Determine the [X, Y] coordinate at the center of the cell enclosing the given text.  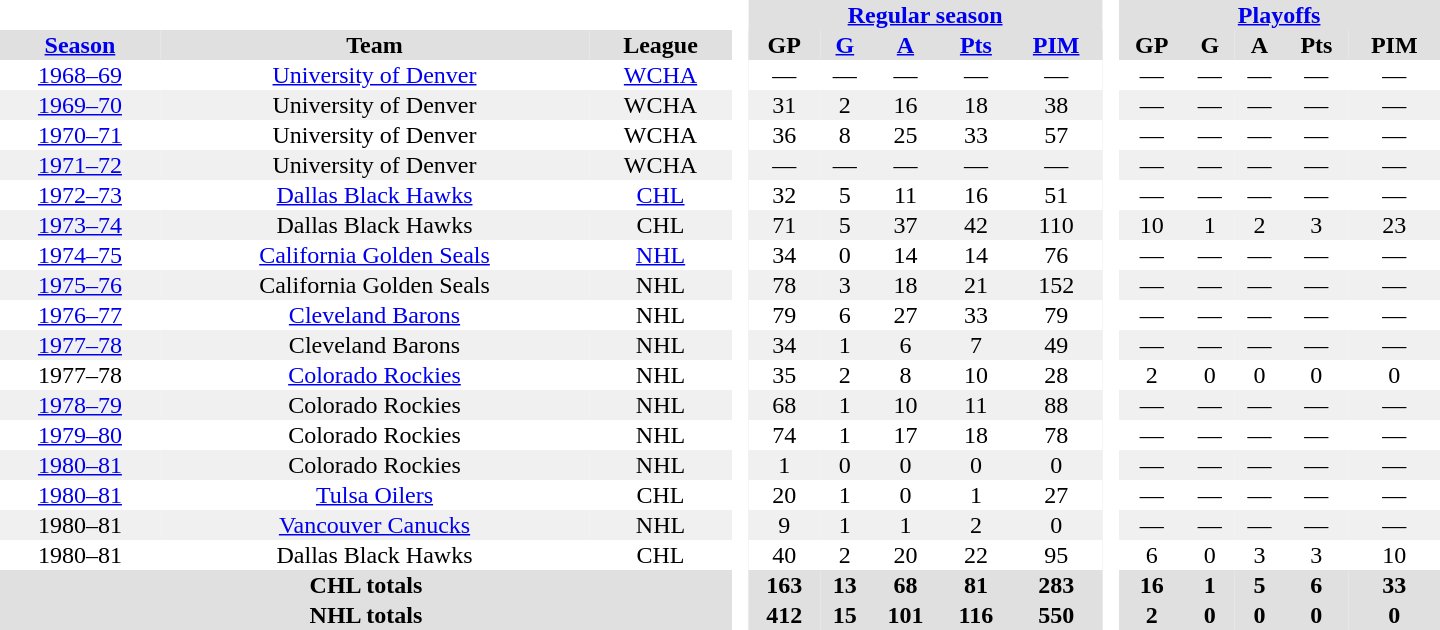
31 [784, 105]
550 [1056, 615]
71 [784, 225]
51 [1056, 195]
Season [80, 45]
13 [845, 585]
1978–79 [80, 405]
League [660, 45]
76 [1056, 255]
Regular season [924, 15]
15 [845, 615]
152 [1056, 285]
1969–70 [80, 105]
Team [374, 45]
1974–75 [80, 255]
7 [976, 345]
40 [784, 555]
49 [1056, 345]
1973–74 [80, 225]
Playoffs [1279, 15]
38 [1056, 105]
23 [1394, 225]
1968–69 [80, 75]
283 [1056, 585]
42 [976, 225]
28 [1056, 375]
1972–73 [80, 195]
116 [976, 615]
81 [976, 585]
101 [906, 615]
110 [1056, 225]
17 [906, 435]
74 [784, 435]
412 [784, 615]
22 [976, 555]
35 [784, 375]
37 [906, 225]
88 [1056, 405]
95 [1056, 555]
9 [784, 525]
36 [784, 135]
21 [976, 285]
1970–71 [80, 135]
1976–77 [80, 315]
25 [906, 135]
163 [784, 585]
1975–76 [80, 285]
1979–80 [80, 435]
1971–72 [80, 165]
57 [1056, 135]
CHL totals [366, 585]
Vancouver Canucks [374, 525]
32 [784, 195]
Tulsa Oilers [374, 495]
NHL totals [366, 615]
